Find where the given text appears and provide that cell's center as [x, y] coordinate. 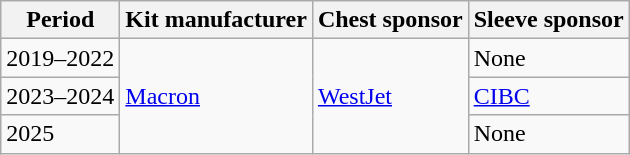
Macron [216, 96]
CIBC [548, 96]
2023–2024 [60, 96]
Kit manufacturer [216, 20]
2019–2022 [60, 58]
Sleeve sponsor [548, 20]
2025 [60, 134]
Chest sponsor [390, 20]
Period [60, 20]
WestJet [390, 96]
